Return the (X, Y) coordinate for the center point of the cell that contains the specified text.  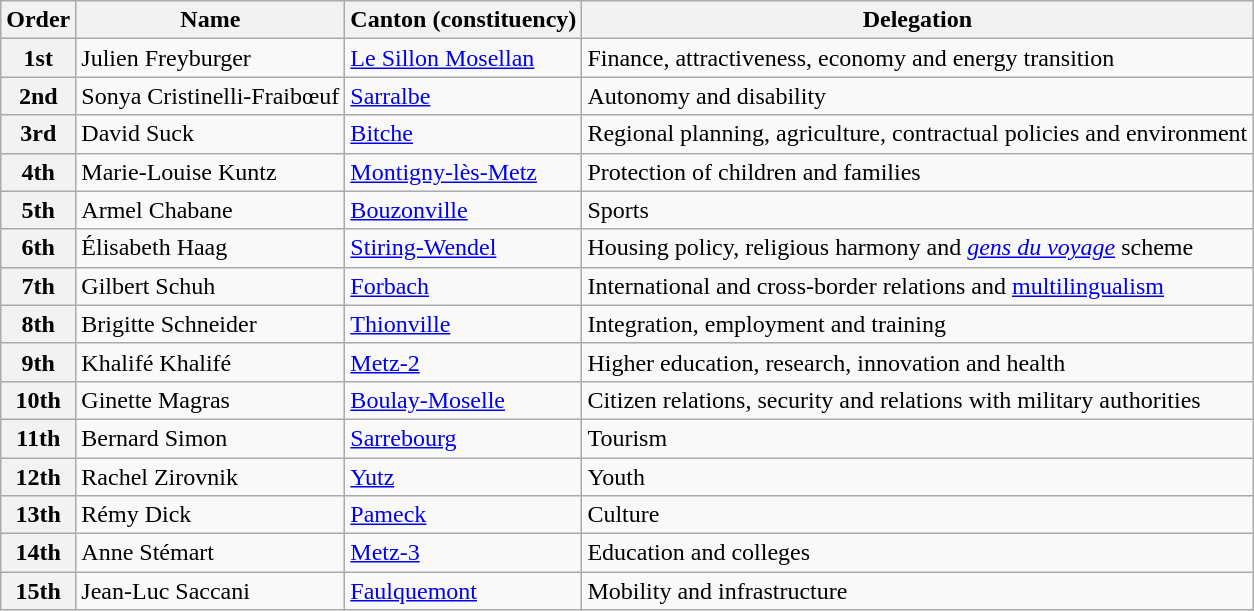
Order (38, 20)
2nd (38, 96)
5th (38, 210)
Bernard Simon (210, 438)
Sarralbe (464, 96)
Metz-3 (464, 553)
Metz-2 (464, 362)
Housing policy, religious harmony and gens du voyage scheme (918, 248)
7th (38, 286)
Autonomy and disability (918, 96)
Gilbert Schuh (210, 286)
International and cross-border relations and multilingualism (918, 286)
Forbach (464, 286)
Tourism (918, 438)
4th (38, 172)
Culture (918, 515)
1st (38, 58)
Bitche (464, 134)
11th (38, 438)
Name (210, 20)
Rémy Dick (210, 515)
Stiring-Wendel (464, 248)
15th (38, 591)
Finance, attractiveness, economy and energy transition (918, 58)
Faulquemont (464, 591)
Ginette Magras (210, 400)
12th (38, 477)
Élisabeth Haag (210, 248)
Education and colleges (918, 553)
Mobility and infrastructure (918, 591)
14th (38, 553)
Citizen relations, security and relations with military authorities (918, 400)
Bouzonville (464, 210)
6th (38, 248)
Yutz (464, 477)
10th (38, 400)
Rachel Zirovnik (210, 477)
Brigitte Schneider (210, 324)
Khalifé Khalifé (210, 362)
Armel Chabane (210, 210)
Marie-Louise Kuntz (210, 172)
Youth (918, 477)
Le Sillon Mosellan (464, 58)
3rd (38, 134)
Regional planning, agriculture, contractual policies and environment (918, 134)
Integration, employment and training (918, 324)
13th (38, 515)
Julien Freyburger (210, 58)
9th (38, 362)
Canton (constituency) (464, 20)
Thionville (464, 324)
Sarrebourg (464, 438)
Protection of children and families (918, 172)
Sonya Cristinelli-Fraibœuf (210, 96)
Delegation (918, 20)
Boulay-Moselle (464, 400)
8th (38, 324)
Anne Stémart (210, 553)
Montigny-lès-Metz (464, 172)
Higher education, research, innovation and health (918, 362)
Pameck (464, 515)
Jean-Luc Saccani (210, 591)
Sports (918, 210)
David Suck (210, 134)
